Capture the cell that displays the provided text and extract its (X, Y) central coordinate. 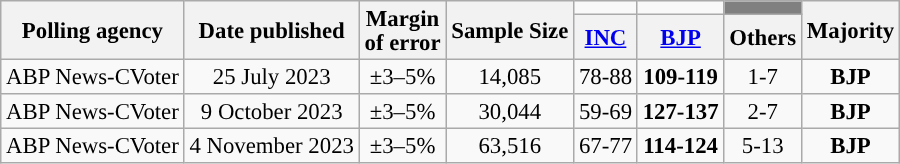
Majority (851, 30)
30,044 (510, 112)
INC (606, 38)
78-88 (606, 78)
109-119 (680, 78)
67-77 (606, 146)
2-7 (763, 112)
9 October 2023 (272, 112)
1-7 (763, 78)
59-69 (606, 112)
Marginof error (402, 30)
114-124 (680, 146)
Polling agency (92, 30)
14,085 (510, 78)
4 November 2023 (272, 146)
5-13 (763, 146)
Date published (272, 30)
Others (763, 38)
127-137 (680, 112)
Sample Size (510, 30)
25 July 2023 (272, 78)
63,516 (510, 146)
